Capture the cell that displays the provided text and extract its (X, Y) central coordinate. 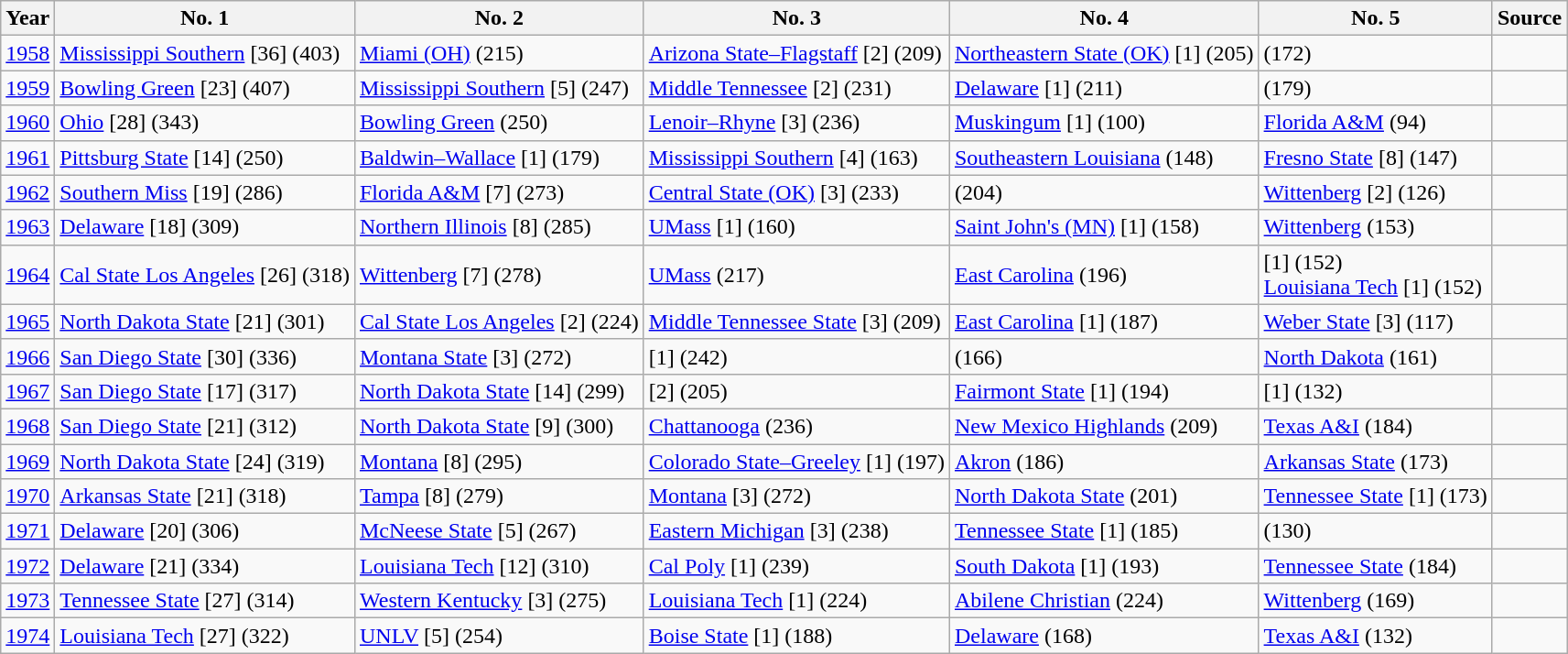
Delaware (168) (1104, 636)
McNeese State [5] (267) (499, 531)
Middle Tennessee State [3] (209) (796, 322)
Southern Miss [19] (286) (205, 192)
Montana [3] (272) (796, 496)
Louisiana Tech [27] (322) (205, 636)
1959 (27, 88)
Delaware [21] (334) (205, 566)
San Diego State [21] (312) (205, 426)
Muskingum [1] (100) (1104, 123)
Colorado State–Greeley [1] (197) (796, 461)
Delaware [1] (211) (1104, 88)
Louisiana Tech [12] (310) (499, 566)
Wittenberg (153) (1375, 227)
Southeastern Louisiana (148) (1104, 158)
UNLV [5] (254) (499, 636)
Mississippi Southern [36] (403) (205, 53)
Tennessee State [1] (185) (1104, 531)
North Dakota State [9] (300) (499, 426)
Middle Tennessee [2] (231) (796, 88)
Cal State Los Angeles [26] (318) (205, 275)
North Dakota State [14] (299) (499, 391)
1969 (27, 461)
Florida A&M [7] (273) (499, 192)
Ohio [28] (343) (205, 123)
Lenoir–Rhyne [3] (236) (796, 123)
San Diego State [17] (317) (205, 391)
Western Kentucky [3] (275) (499, 601)
Baldwin–Wallace [1] (179) (499, 158)
1973 (27, 601)
1961 (27, 158)
(172) (1375, 53)
Florida A&M (94) (1375, 123)
South Dakota [1] (193) (1104, 566)
No. 3 (796, 18)
Saint John's (MN) [1] (158) (1104, 227)
North Dakota State [21] (301) (205, 322)
1963 (27, 227)
Fresno State [8] (147) (1375, 158)
[1] (132) (1375, 391)
1960 (27, 123)
San Diego State [30] (336) (205, 356)
No. 4 (1104, 18)
Wittenberg (169) (1375, 601)
Central State (OK) [3] (233) (796, 192)
Boise State [1] (188) (796, 636)
UMass [1] (160) (796, 227)
Chattanooga (236) (796, 426)
Arkansas State [21] (318) (205, 496)
Weber State [3] (117) (1375, 322)
Fairmont State [1] (194) (1104, 391)
[1] (152)Louisiana Tech [1] (152) (1375, 275)
Mississippi Southern [5] (247) (499, 88)
1972 (27, 566)
Bowling Green (250) (499, 123)
Akron (186) (1104, 461)
East Carolina (196) (1104, 275)
Cal Poly [1] (239) (796, 566)
Miami (OH) (215) (499, 53)
(166) (1104, 356)
Northeastern State (OK) [1] (205) (1104, 53)
Pittsburg State [14] (250) (205, 158)
Montana [8] (295) (499, 461)
Eastern Michigan [3] (238) (796, 531)
1967 (27, 391)
North Dakota (161) (1375, 356)
1965 (27, 322)
Tennessee State (184) (1375, 566)
Delaware [20] (306) (205, 531)
1968 (27, 426)
Arkansas State (173) (1375, 461)
Tennessee State [27] (314) (205, 601)
Northern Illinois [8] (285) (499, 227)
(204) (1104, 192)
UMass (217) (796, 275)
1966 (27, 356)
Source (1529, 18)
1971 (27, 531)
1974 (27, 636)
No. 2 (499, 18)
1964 (27, 275)
Wittenberg [2] (126) (1375, 192)
(179) (1375, 88)
Arizona State–Flagstaff [2] (209) (796, 53)
[2] (205) (796, 391)
[1] (242) (796, 356)
New Mexico Highlands (209) (1104, 426)
Texas A&I (184) (1375, 426)
No. 1 (205, 18)
North Dakota State [24] (319) (205, 461)
1970 (27, 496)
Year (27, 18)
Texas A&I (132) (1375, 636)
East Carolina [1] (187) (1104, 322)
Louisiana Tech [1] (224) (796, 601)
1962 (27, 192)
1958 (27, 53)
Delaware [18] (309) (205, 227)
Tampa [8] (279) (499, 496)
No. 5 (1375, 18)
Mississippi Southern [4] (163) (796, 158)
Abilene Christian (224) (1104, 601)
Montana State [3] (272) (499, 356)
Bowling Green [23] (407) (205, 88)
Tennessee State [1] (173) (1375, 496)
Cal State Los Angeles [2] (224) (499, 322)
Wittenberg [7] (278) (499, 275)
(130) (1375, 531)
North Dakota State (201) (1104, 496)
